Extract the [x, y] coordinate from the center of the cell holding the provided text.  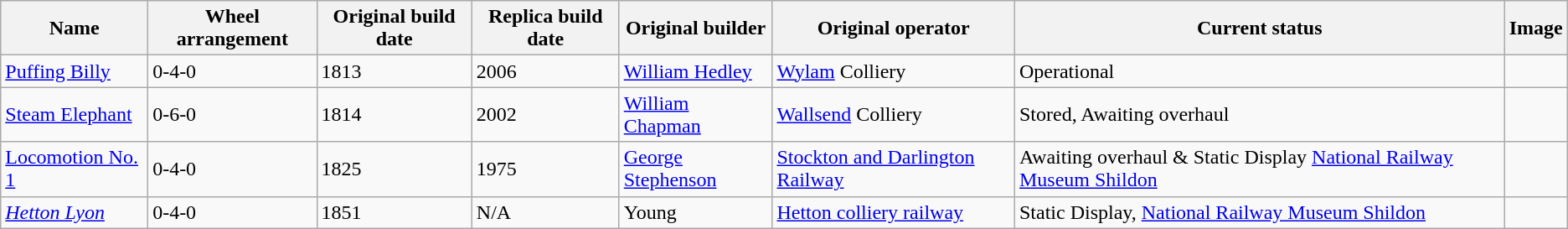
William Hedley [695, 71]
Name [75, 29]
Puffing Billy [75, 71]
1825 [394, 169]
Awaiting overhaul & Static Display National Railway Museum Shildon [1260, 169]
1851 [394, 212]
Locomotion No. 1 [75, 169]
Image [1536, 29]
William Chapman [695, 114]
2002 [545, 114]
Wheel arrangement [233, 29]
Hetton Lyon [75, 212]
Stored, Awaiting overhaul [1260, 114]
Young [695, 212]
Hetton colliery railway [894, 212]
George Stephenson [695, 169]
0-6-0 [233, 114]
Original operator [894, 29]
1813 [394, 71]
Original build date [394, 29]
N/A [545, 212]
Steam Elephant [75, 114]
Wylam Colliery [894, 71]
Replica build date [545, 29]
Operational [1260, 71]
Original builder [695, 29]
Static Display, National Railway Museum Shildon [1260, 212]
Stockton and Darlington Railway [894, 169]
1814 [394, 114]
Current status [1260, 29]
2006 [545, 71]
1975 [545, 169]
Wallsend Colliery [894, 114]
